Locate the cell with the specified text and output its [X, Y] center coordinate. 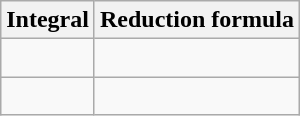
Integral [48, 20]
Reduction formula [196, 20]
